Output the (x, y) coordinate of the center of the cell containing the given text.  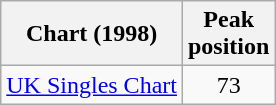
73 (228, 85)
Chart (1998) (92, 34)
UK Singles Chart (92, 85)
Peakposition (228, 34)
